Provide the [X, Y] coordinate of the cell's center where the given text is located.  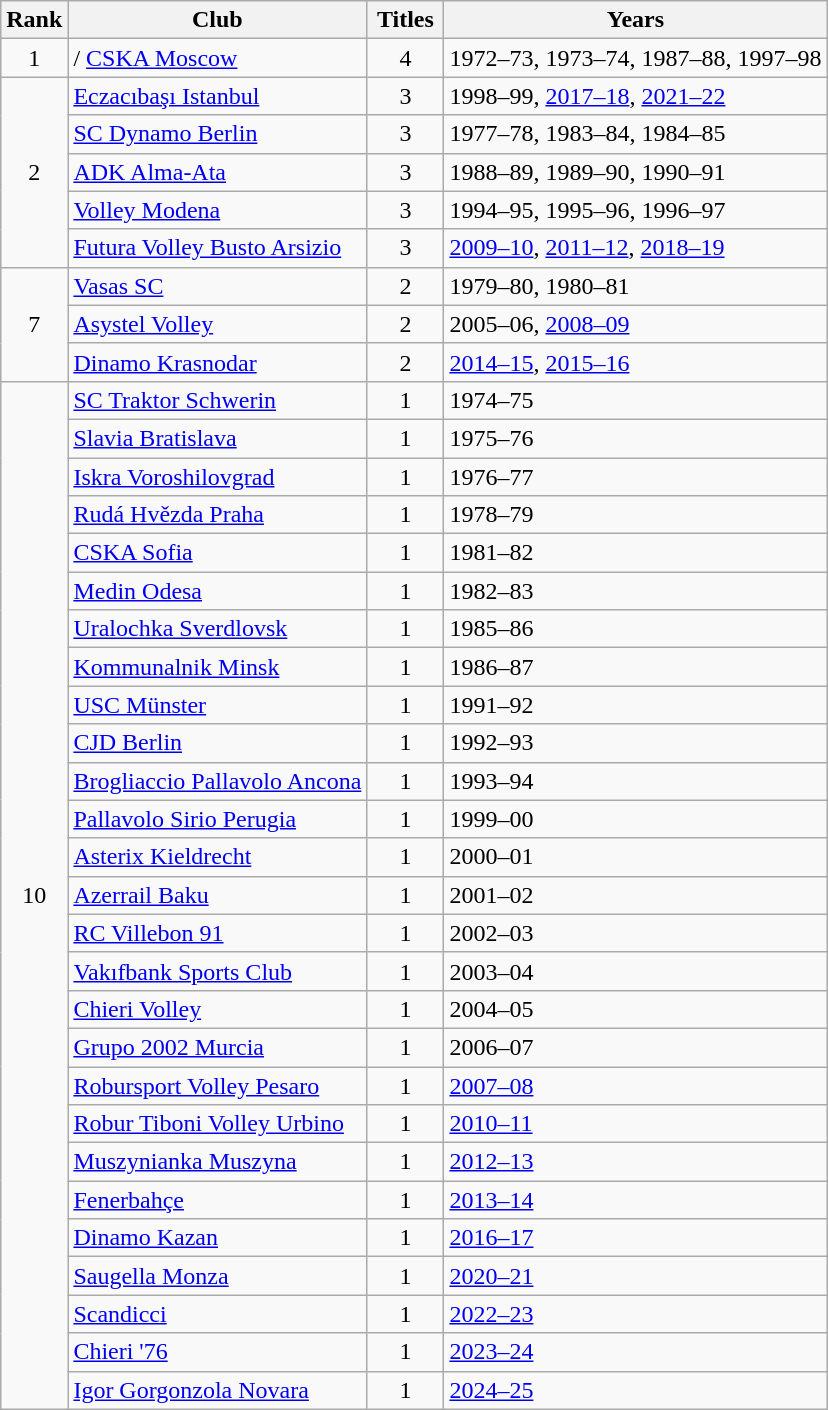
2020–21 [636, 1276]
Rudá Hvězda Praha [218, 515]
1978–79 [636, 515]
Brogliaccio Pallavolo Ancona [218, 781]
Dinamo Krasnodar [218, 362]
Chieri '76 [218, 1352]
10 [34, 895]
Years [636, 20]
2001–02 [636, 895]
2004–05 [636, 1009]
1993–94 [636, 781]
1994–95, 1995–96, 1996–97 [636, 210]
Vakıfbank Sports Club [218, 971]
Muszynianka Muszyna [218, 1162]
1988–89, 1989–90, 1990–91 [636, 172]
1982–83 [636, 591]
Igor Gorgonzola Novara [218, 1390]
Kommunalnik Minsk [218, 667]
Rank [34, 20]
1986–87 [636, 667]
2000–01 [636, 857]
Futura Volley Busto Arsizio [218, 248]
2022–23 [636, 1314]
Titles [406, 20]
1974–75 [636, 400]
1992–93 [636, 743]
1972–73, 1973–74, 1987–88, 1997–98 [636, 58]
CSKA Sofia [218, 553]
Slavia Bratislava [218, 438]
1999–00 [636, 819]
1981–82 [636, 553]
Iskra Voroshilovgrad [218, 477]
Saugella Monza [218, 1276]
1976–77 [636, 477]
Grupo 2002 Murcia [218, 1047]
1991–92 [636, 705]
SC Traktor Schwerin [218, 400]
Pallavolo Sirio Perugia [218, 819]
/ CSKA Moscow [218, 58]
Medin Odesa [218, 591]
USC Münster [218, 705]
Eczacıbaşı Istanbul [218, 96]
SC Dynamo Berlin [218, 134]
2024–25 [636, 1390]
2012–13 [636, 1162]
Fenerbahçe [218, 1200]
Chieri Volley [218, 1009]
ADK Alma-Ata [218, 172]
1979–80, 1980–81 [636, 286]
2014–15, 2015–16 [636, 362]
2002–03 [636, 933]
4 [406, 58]
Uralochka Sverdlovsk [218, 629]
Azerrail Baku [218, 895]
CJD Berlin [218, 743]
7 [34, 324]
2009–10, 2011–12, 2018–19 [636, 248]
2007–08 [636, 1085]
Vasas SC [218, 286]
Robur Tiboni Volley Urbino [218, 1124]
Asystel Volley [218, 324]
2005–06, 2008–09 [636, 324]
Club [218, 20]
2023–24 [636, 1352]
1975–76 [636, 438]
1977–78, 1983–84, 1984–85 [636, 134]
Volley Modena [218, 210]
Dinamo Kazan [218, 1238]
1998–99, 2017–18, 2021–22 [636, 96]
Scandicci [218, 1314]
1985–86 [636, 629]
2010–11 [636, 1124]
2013–14 [636, 1200]
2003–04 [636, 971]
Robursport Volley Pesaro [218, 1085]
2016–17 [636, 1238]
2006–07 [636, 1047]
RC Villebon 91 [218, 933]
Asterix Kieldrecht [218, 857]
